Scan for the cell matching the given text and deliver its (x, y) coordinate at center. 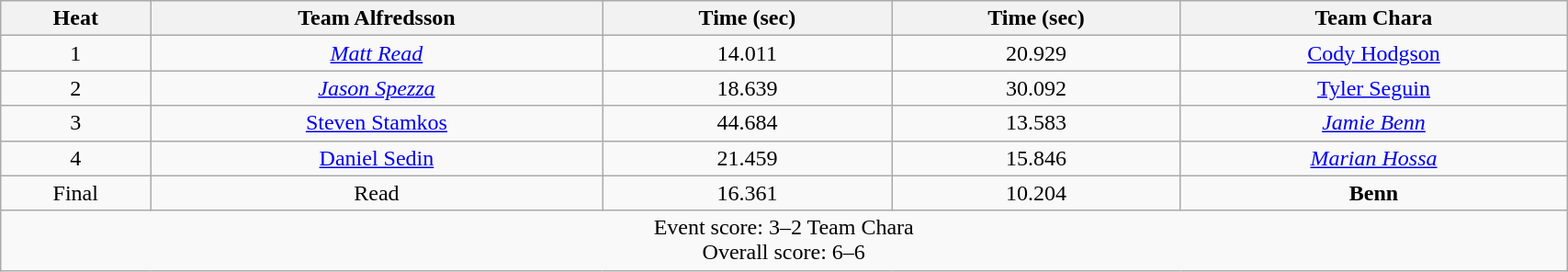
4 (75, 158)
Jason Spezza (377, 88)
Marian Hossa (1373, 158)
Read (377, 193)
Matt Read (377, 53)
30.092 (1036, 88)
Team Alfredsson (377, 18)
Heat (75, 18)
10.204 (1036, 193)
Tyler Seguin (1373, 88)
18.639 (748, 88)
44.684 (748, 123)
Jamie Benn (1373, 123)
16.361 (748, 193)
20.929 (1036, 53)
Steven Stamkos (377, 123)
1 (75, 53)
Cody Hodgson (1373, 53)
Team Chara (1373, 18)
2 (75, 88)
13.583 (1036, 123)
Final (75, 193)
Daniel Sedin (377, 158)
15.846 (1036, 158)
21.459 (748, 158)
14.011 (748, 53)
Event score: 3–2 Team Chara Overall score: 6–6 (784, 241)
Benn (1373, 193)
3 (75, 123)
